Pinpoint the cell where the given text exists, returning its [X, Y] midpoint coordinate. 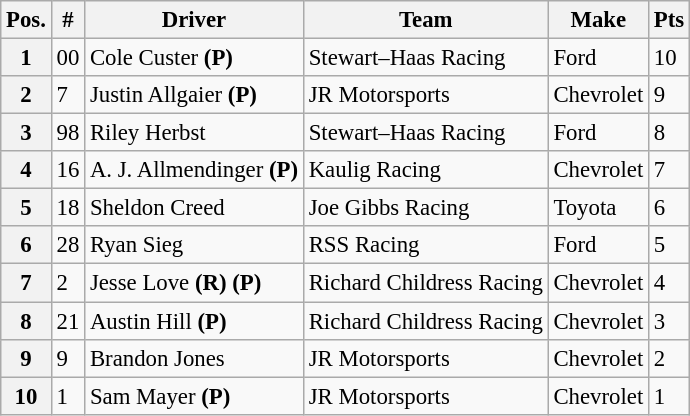
Cole Custer (P) [194, 58]
Justin Allgaier (P) [194, 95]
21 [68, 321]
Brandon Jones [194, 358]
Toyota [598, 208]
28 [68, 245]
A. J. Allmendinger (P) [194, 170]
Ryan Sieg [194, 245]
Jesse Love (R) (P) [194, 283]
Sam Mayer (P) [194, 396]
RSS Racing [426, 245]
00 [68, 58]
Sheldon Creed [194, 208]
Austin Hill (P) [194, 321]
Riley Herbst [194, 133]
# [68, 20]
Pts [670, 20]
Driver [194, 20]
98 [68, 133]
Team [426, 20]
Make [598, 20]
Pos. [26, 20]
16 [68, 170]
18 [68, 208]
Kaulig Racing [426, 170]
Joe Gibbs Racing [426, 208]
